Search for the cell housing the specified text and yield its (X, Y) center coordinate. 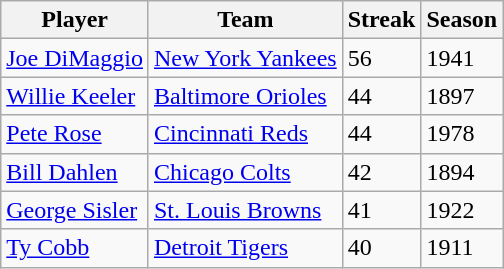
Bill Dahlen (75, 172)
Willie Keeler (75, 96)
St. Louis Browns (245, 210)
Baltimore Orioles (245, 96)
Chicago Colts (245, 172)
George Sisler (75, 210)
New York Yankees (245, 58)
1894 (462, 172)
1911 (462, 248)
Streak (382, 20)
Player (75, 20)
1978 (462, 134)
41 (382, 210)
1897 (462, 96)
Pete Rose (75, 134)
1941 (462, 58)
Detroit Tigers (245, 248)
1922 (462, 210)
Ty Cobb (75, 248)
Joe DiMaggio (75, 58)
Season (462, 20)
40 (382, 248)
56 (382, 58)
42 (382, 172)
Cincinnati Reds (245, 134)
Team (245, 20)
